Find where the given text appears and provide that cell's center as (X, Y) coordinate. 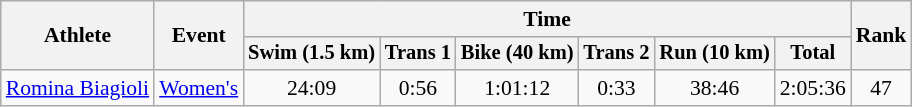
Trans 1 (418, 54)
Total (813, 54)
Time (547, 19)
0:56 (418, 88)
Athlete (78, 36)
2:05:36 (813, 88)
Romina Biagioli (78, 88)
Run (10 km) (714, 54)
0:33 (616, 88)
47 (882, 88)
38:46 (714, 88)
Rank (882, 36)
Event (198, 36)
Bike (40 km) (518, 54)
Women's (198, 88)
Trans 2 (616, 54)
24:09 (312, 88)
Swim (1.5 km) (312, 54)
1:01:12 (518, 88)
